Search for the cell housing the specified text and yield its (X, Y) center coordinate. 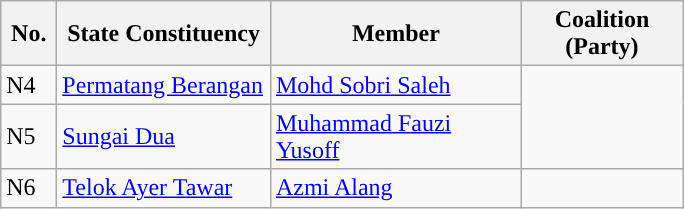
Azmi Alang (396, 188)
Mohd Sobri Saleh (396, 85)
N6 (29, 188)
Member (396, 34)
Sungai Dua (164, 136)
N5 (29, 136)
No. (29, 34)
Muhammad Fauzi Yusoff (396, 136)
State Constituency (164, 34)
Coalition (Party) (602, 34)
N4 (29, 85)
Telok Ayer Tawar (164, 188)
Permatang Berangan (164, 85)
